Find where the given text appears and provide that cell's center as (X, Y) coordinate. 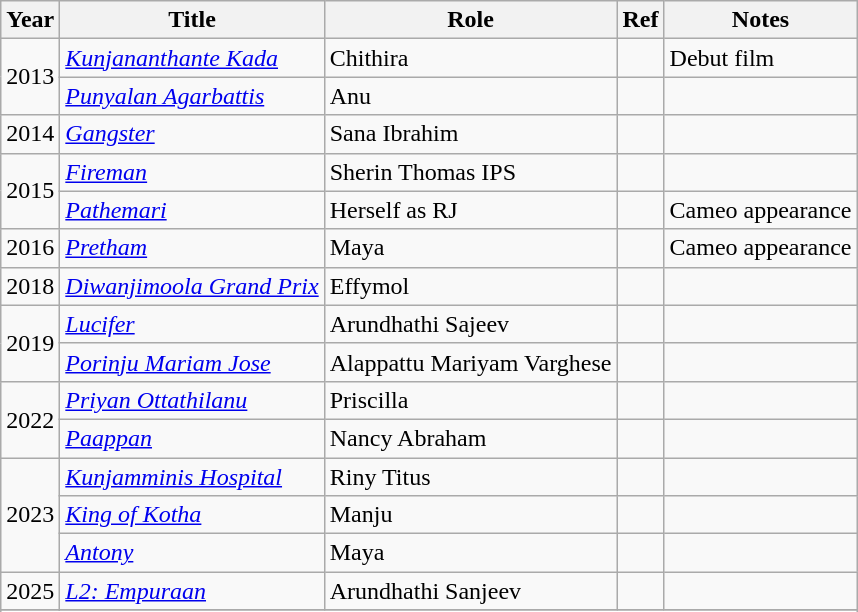
King of Kotha (192, 515)
Title (192, 20)
2014 (30, 134)
2018 (30, 286)
2022 (30, 419)
L2: Empuraan (192, 591)
Sana Ibrahim (470, 134)
Arundhathi Sajeev (470, 324)
Pretham (192, 248)
Pathemari (192, 210)
Sherin Thomas IPS (470, 172)
Anu (470, 96)
Kunjananthante Kada (192, 58)
Year (30, 20)
Priscilla (470, 400)
Priyan Ottathilanu (192, 400)
2025 (30, 591)
2013 (30, 77)
2019 (30, 343)
2015 (30, 191)
Effymol (470, 286)
Fireman (192, 172)
Arundhathi Sanjeev (470, 591)
Paappan (192, 438)
Gangster (192, 134)
Manju (470, 515)
Antony (192, 553)
Riny Titus (470, 477)
Debut film (760, 58)
Kunjamminis Hospital (192, 477)
Chithira (470, 58)
Porinju Mariam Jose (192, 362)
2016 (30, 248)
Herself as RJ (470, 210)
Diwanjimoola Grand Prix (192, 286)
Alappattu Mariyam Varghese (470, 362)
Notes (760, 20)
Ref (640, 20)
Nancy Abraham (470, 438)
2023 (30, 515)
Punyalan Agarbattis (192, 96)
Lucifer (192, 324)
Role (470, 20)
